Identify which cell holds the provided text, then report its (X, Y) central coordinate. 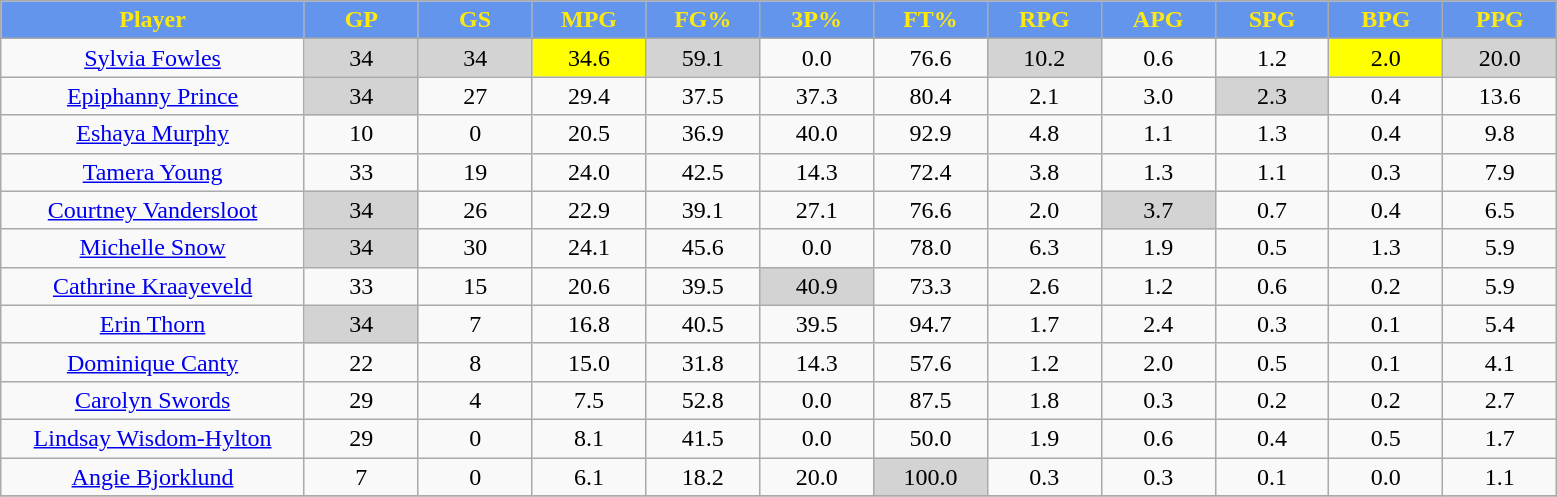
52.8 (703, 400)
4 (475, 400)
94.7 (931, 324)
39.1 (703, 210)
20.5 (589, 134)
4.8 (1044, 134)
15 (475, 286)
FG% (703, 20)
3.7 (1158, 210)
78.0 (931, 248)
37.5 (703, 96)
3.8 (1044, 172)
40.5 (703, 324)
9.8 (1500, 134)
0.7 (1272, 210)
SPG (1272, 20)
24.0 (589, 172)
2.6 (1044, 286)
26 (475, 210)
6.3 (1044, 248)
Carolyn Swords (153, 400)
22 (361, 362)
59.1 (703, 58)
27.1 (817, 210)
16.8 (589, 324)
Epiphanny Prince (153, 96)
50.0 (931, 438)
Eshaya Murphy (153, 134)
7.9 (1500, 172)
42.5 (703, 172)
Erin Thorn (153, 324)
30 (475, 248)
40.0 (817, 134)
7.5 (589, 400)
6.5 (1500, 210)
2.4 (1158, 324)
8.1 (589, 438)
87.5 (931, 400)
PPG (1500, 20)
40.9 (817, 286)
2.1 (1044, 96)
13.6 (1500, 96)
Dominique Canty (153, 362)
73.3 (931, 286)
6.1 (589, 477)
2.7 (1500, 400)
20.6 (589, 286)
15.0 (589, 362)
Player (153, 20)
Courtney Vandersloot (153, 210)
Sylvia Fowles (153, 58)
37.3 (817, 96)
Cathrine Kraayeveld (153, 286)
19 (475, 172)
18.2 (703, 477)
MPG (589, 20)
Lindsay Wisdom-Hylton (153, 438)
FT% (931, 20)
5.4 (1500, 324)
GS (475, 20)
31.8 (703, 362)
Angie Bjorklund (153, 477)
RPG (1044, 20)
Tamera Young (153, 172)
27 (475, 96)
41.5 (703, 438)
57.6 (931, 362)
100.0 (931, 477)
APG (1158, 20)
92.9 (931, 134)
2.3 (1272, 96)
GP (361, 20)
4.1 (1500, 362)
3.0 (1158, 96)
29.4 (589, 96)
8 (475, 362)
36.9 (703, 134)
3P% (817, 20)
BPG (1386, 20)
22.9 (589, 210)
72.4 (931, 172)
80.4 (931, 96)
24.1 (589, 248)
Michelle Snow (153, 248)
34.6 (589, 58)
10.2 (1044, 58)
10 (361, 134)
1.8 (1044, 400)
45.6 (703, 248)
